From the cell containing the given text, extract its center point as (x, y) coordinate. 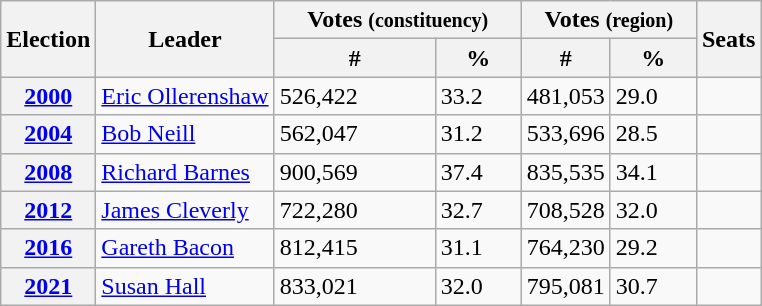
764,230 (566, 248)
526,422 (354, 96)
James Cleverly (185, 210)
Bob Neill (185, 134)
Leader (185, 39)
29.0 (653, 96)
Gareth Bacon (185, 248)
Susan Hall (185, 286)
29.2 (653, 248)
Election (48, 39)
2012 (48, 210)
Richard Barnes (185, 172)
833,021 (354, 286)
835,535 (566, 172)
31.2 (478, 134)
Seats (728, 39)
34.1 (653, 172)
2000 (48, 96)
Votes (constituency) (398, 20)
28.5 (653, 134)
795,081 (566, 286)
2021 (48, 286)
30.7 (653, 286)
2004 (48, 134)
481,053 (566, 96)
Votes (region) (608, 20)
812,415 (354, 248)
37.4 (478, 172)
33.2 (478, 96)
32.7 (478, 210)
562,047 (354, 134)
Eric Ollerenshaw (185, 96)
722,280 (354, 210)
900,569 (354, 172)
533,696 (566, 134)
708,528 (566, 210)
2016 (48, 248)
2008 (48, 172)
31.1 (478, 248)
